For the text-containing cell, return its midpoint in [X, Y] coordinate format. 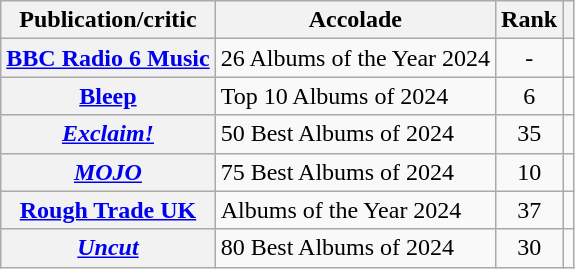
Accolade [355, 20]
Albums of the Year 2024 [355, 210]
MOJO [108, 172]
- [530, 58]
26 Albums of the Year 2024 [355, 58]
10 [530, 172]
30 [530, 248]
50 Best Albums of 2024 [355, 134]
Rank [530, 20]
Publication/critic [108, 20]
80 Best Albums of 2024 [355, 248]
Bleep [108, 96]
75 Best Albums of 2024 [355, 172]
BBC Radio 6 Music [108, 58]
Exclaim! [108, 134]
Top 10 Albums of 2024 [355, 96]
Uncut [108, 248]
6 [530, 96]
Rough Trade UK [108, 210]
37 [530, 210]
35 [530, 134]
